For the text-containing cell, return its midpoint in [X, Y] coordinate format. 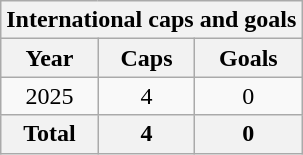
Caps [146, 58]
International caps and goals [152, 20]
Total [50, 134]
2025 [50, 96]
Goals [248, 58]
Year [50, 58]
